Output the [x, y] coordinate of the center of the cell containing the given text.  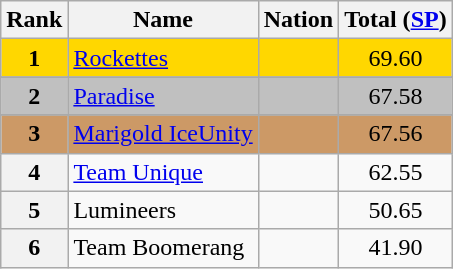
3 [34, 134]
41.90 [396, 248]
Team Boomerang [163, 248]
Team Unique [163, 172]
50.65 [396, 210]
67.58 [396, 96]
2 [34, 96]
62.55 [396, 172]
Paradise [163, 96]
5 [34, 210]
69.60 [396, 58]
Nation [298, 20]
4 [34, 172]
1 [34, 58]
Lumineers [163, 210]
6 [34, 248]
67.56 [396, 134]
Rank [34, 20]
Rockettes [163, 58]
Marigold IceUnity [163, 134]
Name [163, 20]
Total (SP) [396, 20]
